Scan for the cell matching the given text and deliver its (x, y) coordinate at center. 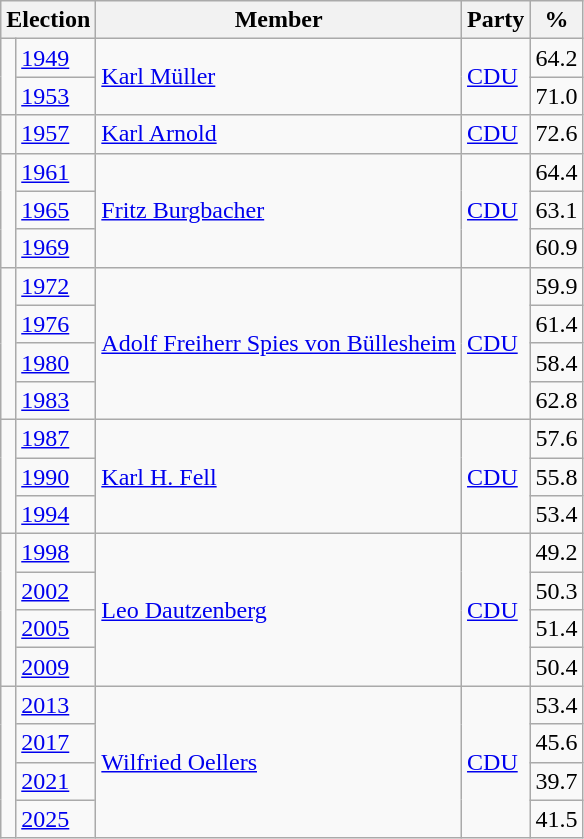
1987 (56, 438)
57.6 (556, 438)
71.0 (556, 96)
2017 (56, 743)
50.4 (556, 667)
1965 (56, 210)
58.4 (556, 362)
1957 (56, 134)
1976 (56, 324)
2025 (56, 819)
2013 (56, 705)
Member (279, 20)
2021 (56, 781)
55.8 (556, 477)
63.1 (556, 210)
2002 (56, 591)
1961 (56, 172)
64.4 (556, 172)
Karl Müller (279, 77)
51.4 (556, 629)
2009 (56, 667)
62.8 (556, 400)
59.9 (556, 286)
72.6 (556, 134)
Wilfried Oellers (279, 762)
1994 (56, 515)
Leo Dautzenberg (279, 610)
Karl H. Fell (279, 476)
% (556, 20)
61.4 (556, 324)
1983 (56, 400)
49.2 (556, 553)
60.9 (556, 248)
Election (48, 20)
1998 (56, 553)
50.3 (556, 591)
45.6 (556, 743)
1990 (56, 477)
41.5 (556, 819)
39.7 (556, 781)
Party (496, 20)
Fritz Burgbacher (279, 210)
1972 (56, 286)
1953 (56, 96)
1969 (56, 248)
Karl Arnold (279, 134)
1949 (56, 58)
1980 (56, 362)
2005 (56, 629)
Adolf Freiherr Spies von Büllesheim (279, 343)
64.2 (556, 58)
